Find where the given text appears and provide that cell's center as [X, Y] coordinate. 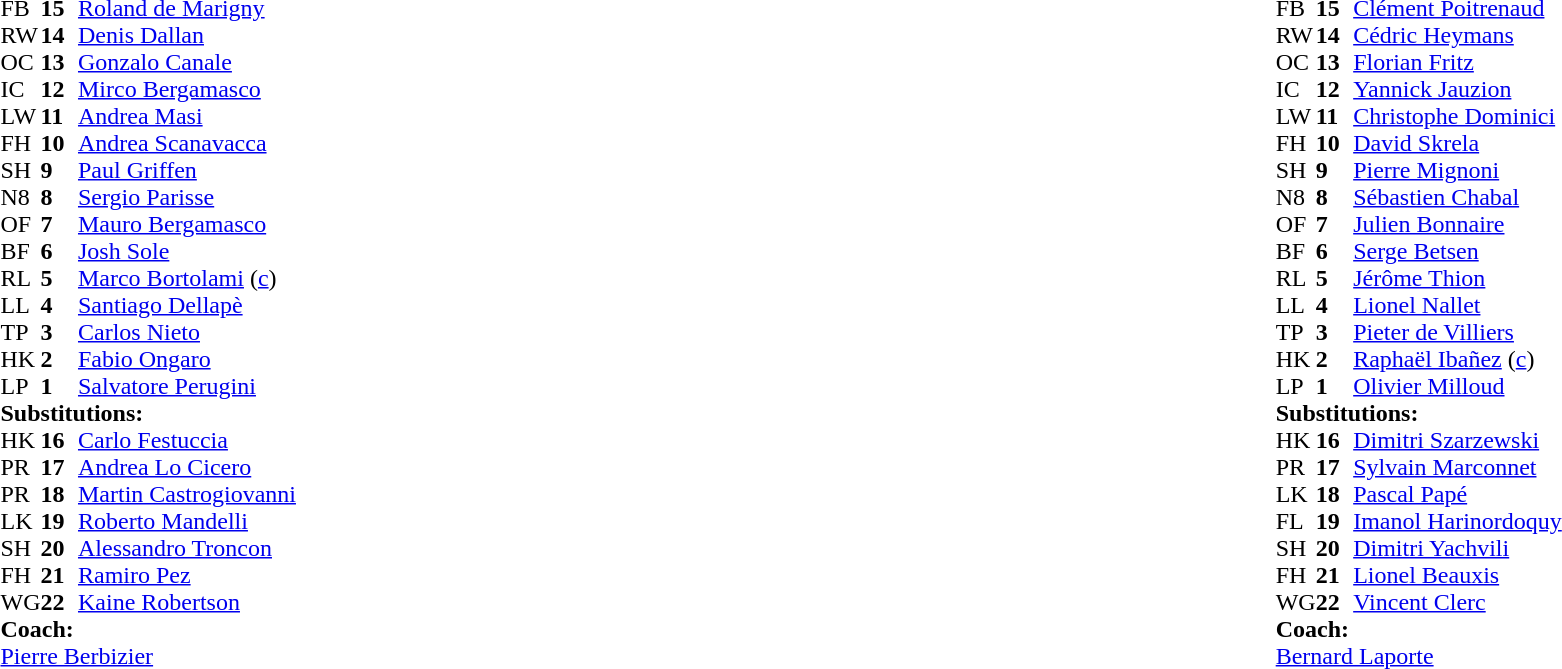
David Skrela [1458, 144]
Andrea Masi [187, 116]
Lionel Beauxis [1458, 576]
Marco Bortolami (c) [187, 278]
Bernard Laporte [1419, 656]
Pieter de Villiers [1458, 332]
Santiago Dellapè [187, 306]
Mirco Bergamasco [187, 90]
FL [1296, 522]
Dimitri Szarzewski [1458, 440]
Carlos Nieto [187, 332]
Pierre Berbizier [148, 656]
Kaine Robertson [187, 602]
Sergio Parisse [187, 198]
Raphaël Ibañez (c) [1458, 360]
Vincent Clerc [1458, 602]
Florian Fritz [1458, 62]
Salvatore Perugini [187, 386]
Sébastien Chabal [1458, 198]
Alessandro Troncon [187, 548]
Serge Betsen [1458, 252]
Cédric Heymans [1458, 36]
Fabio Ongaro [187, 360]
Gonzalo Canale [187, 62]
Ramiro Pez [187, 576]
Jérôme Thion [1458, 278]
Andrea Lo Cicero [187, 468]
Christophe Dominici [1458, 116]
Roberto Mandelli [187, 522]
Paul Griffen [187, 170]
Andrea Scanavacca [187, 144]
Dimitri Yachvili [1458, 548]
Denis Dallan [187, 36]
Carlo Festuccia [187, 440]
Yannick Jauzion [1458, 90]
Sylvain Marconnet [1458, 468]
Imanol Harinordoquy [1458, 522]
Martin Castrogiovanni [187, 494]
Lionel Nallet [1458, 306]
Pierre Mignoni [1458, 170]
Julien Bonnaire [1458, 224]
Mauro Bergamasco [187, 224]
Olivier Milloud [1458, 386]
Pascal Papé [1458, 494]
Josh Sole [187, 252]
